For the text-containing cell, return its midpoint in [X, Y] coordinate format. 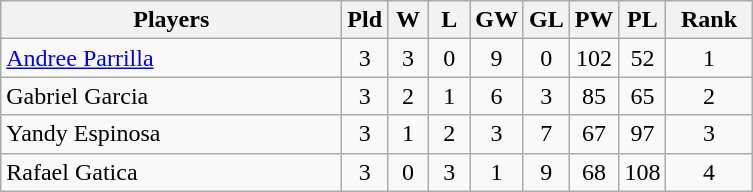
67 [594, 134]
PL [642, 20]
102 [594, 58]
Yandy Espinosa [172, 134]
7 [546, 134]
Andree Parrilla [172, 58]
65 [642, 96]
4 [709, 172]
GL [546, 20]
68 [594, 172]
L [450, 20]
52 [642, 58]
Rafael Gatica [172, 172]
Players [172, 20]
Rank [709, 20]
Pld [365, 20]
108 [642, 172]
GW [497, 20]
W [408, 20]
PW [594, 20]
Gabriel Garcia [172, 96]
85 [594, 96]
97 [642, 134]
6 [497, 96]
